Pinpoint the cell where the given text exists, returning its (X, Y) midpoint coordinate. 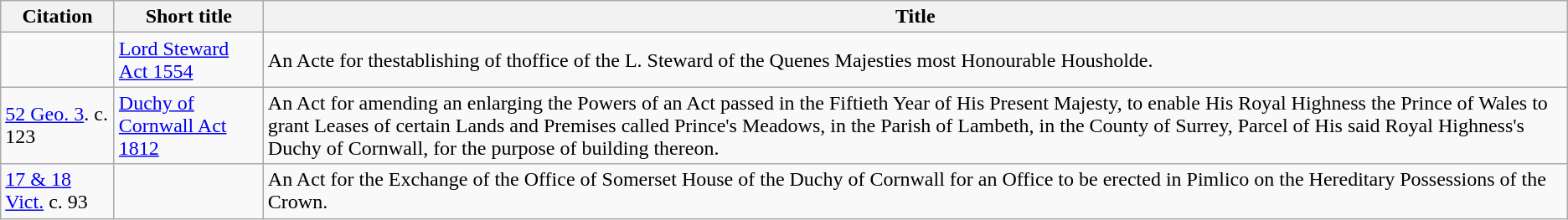
Lord Steward Act 1554 (188, 60)
52 Geo. 3. c. 123 (58, 125)
Citation (58, 17)
17 & 18 Vict. c. 93 (58, 191)
Short title (188, 17)
Title (915, 17)
An Acte for thestablishing of thoffice of the L. Steward of the Quenes Majesties most Honourable Housholde. (915, 60)
Duchy of Cornwall Act 1812 (188, 125)
